Find where the given text appears and provide that cell's center as [x, y] coordinate. 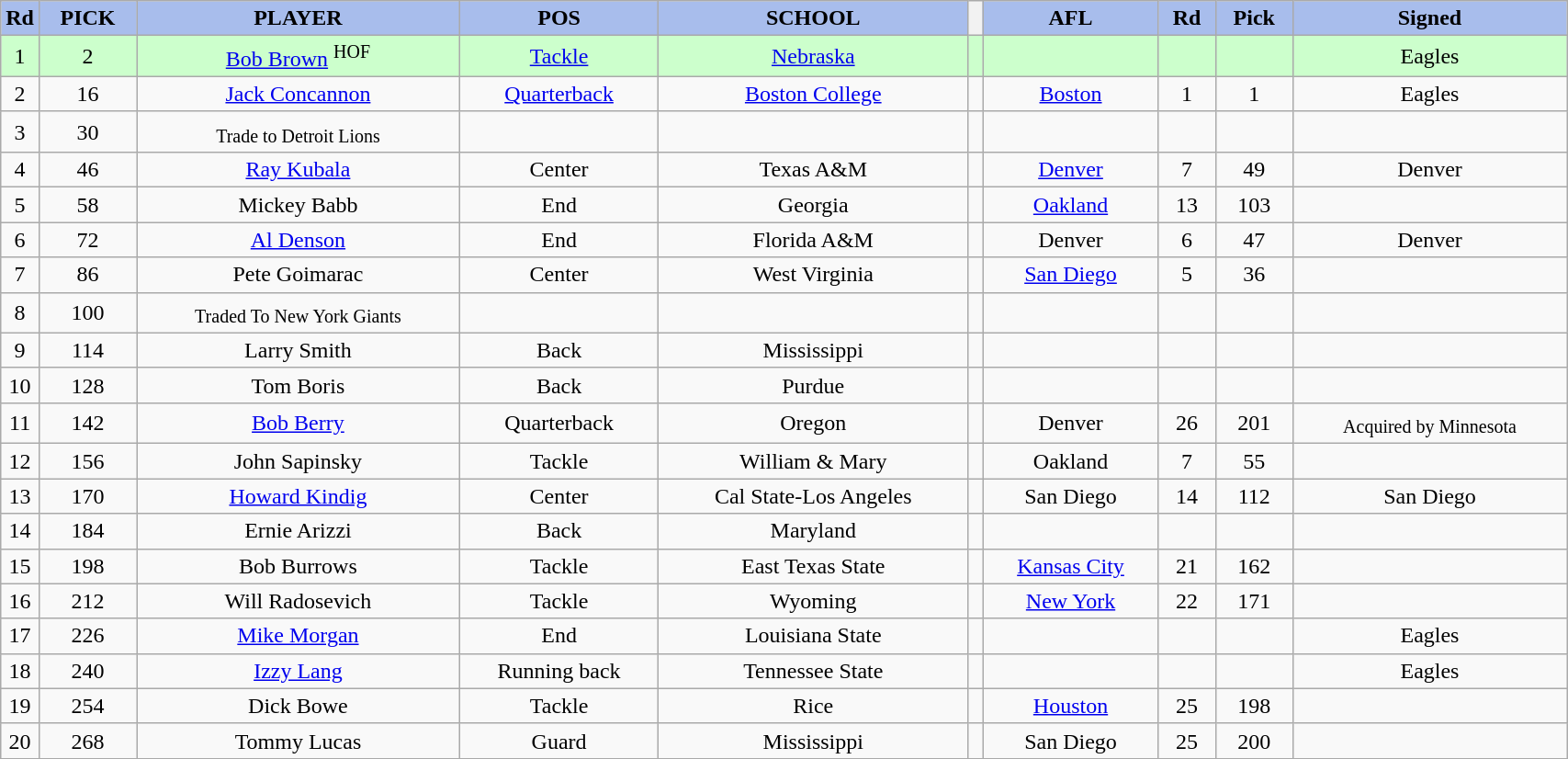
112 [1254, 496]
114 [87, 350]
20 [20, 741]
Maryland [814, 531]
Mickey Babb [299, 205]
21 [1187, 566]
162 [1254, 566]
128 [87, 385]
11 [20, 423]
103 [1254, 205]
86 [87, 275]
Bob Burrows [299, 566]
9 [20, 350]
Signed [1429, 18]
Louisiana State [814, 636]
Will Radosevich [299, 601]
47 [1254, 240]
John Sapinsky [299, 461]
Texas A&M [814, 170]
Cal State-Los Angeles [814, 496]
268 [87, 741]
240 [87, 671]
36 [1254, 275]
254 [87, 706]
142 [87, 423]
22 [1187, 601]
Boston College [814, 94]
4 [20, 170]
170 [87, 496]
William & Mary [814, 461]
Ernie Arizzi [299, 531]
Dick Bowe [299, 706]
Bob Brown HOF [299, 57]
58 [87, 205]
PLAYER [299, 18]
156 [87, 461]
Tennessee State [814, 671]
212 [87, 601]
Boston [1071, 94]
Guard [558, 741]
15 [20, 566]
226 [87, 636]
Jack Concannon [299, 94]
Tom Boris [299, 385]
72 [87, 240]
18 [20, 671]
Pick [1254, 18]
100 [87, 312]
AFL [1071, 18]
Tommy Lucas [299, 741]
Purdue [814, 385]
Kansas City [1071, 566]
Oregon [814, 423]
12 [20, 461]
184 [87, 531]
East Texas State [814, 566]
PICK [87, 18]
Wyoming [814, 601]
Nebraska [814, 57]
19 [20, 706]
201 [1254, 423]
Mike Morgan [299, 636]
55 [1254, 461]
SCHOOL [814, 18]
Trade to Detroit Lions [299, 131]
POS [558, 18]
Ray Kubala [299, 170]
17 [20, 636]
26 [1187, 423]
Acquired by Minnesota [1429, 423]
8 [20, 312]
Al Denson [299, 240]
49 [1254, 170]
Rice [814, 706]
200 [1254, 741]
30 [87, 131]
46 [87, 170]
171 [1254, 601]
West Virginia [814, 275]
Izzy Lang [299, 671]
New York [1071, 601]
Georgia [814, 205]
10 [20, 385]
Howard Kindig [299, 496]
Larry Smith [299, 350]
Florida A&M [814, 240]
Bob Berry [299, 423]
3 [20, 131]
Pete Goimarac [299, 275]
Houston [1071, 706]
Running back [558, 671]
Traded To New York Giants [299, 312]
